Scan for the cell matching the given text and deliver its [X, Y] coordinate at center. 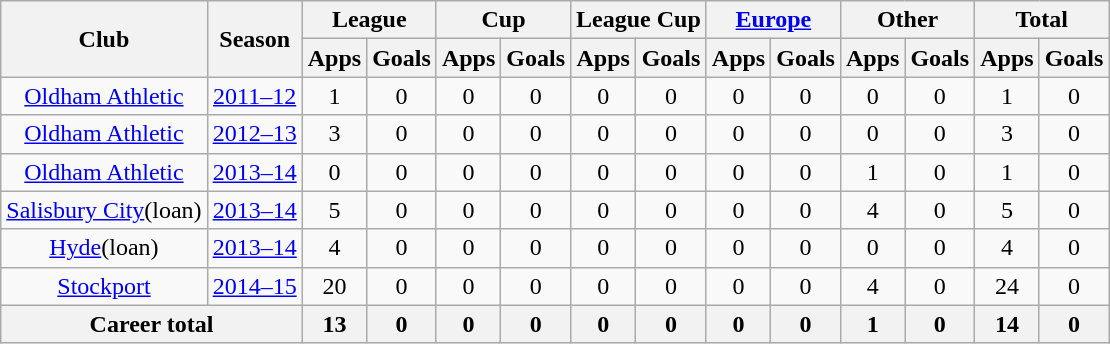
Europe [773, 20]
24 [1007, 286]
Total [1042, 20]
Career total [152, 324]
2014–15 [254, 286]
2012–13 [254, 134]
13 [334, 324]
20 [334, 286]
League Cup [639, 20]
Stockport [104, 286]
14 [1007, 324]
Season [254, 39]
2011–12 [254, 96]
League [369, 20]
Hyde(loan) [104, 248]
Club [104, 39]
Cup [503, 20]
Salisbury City(loan) [104, 210]
Other [907, 20]
